Extract the (X, Y) coordinate from the center of the cell holding the provided text.  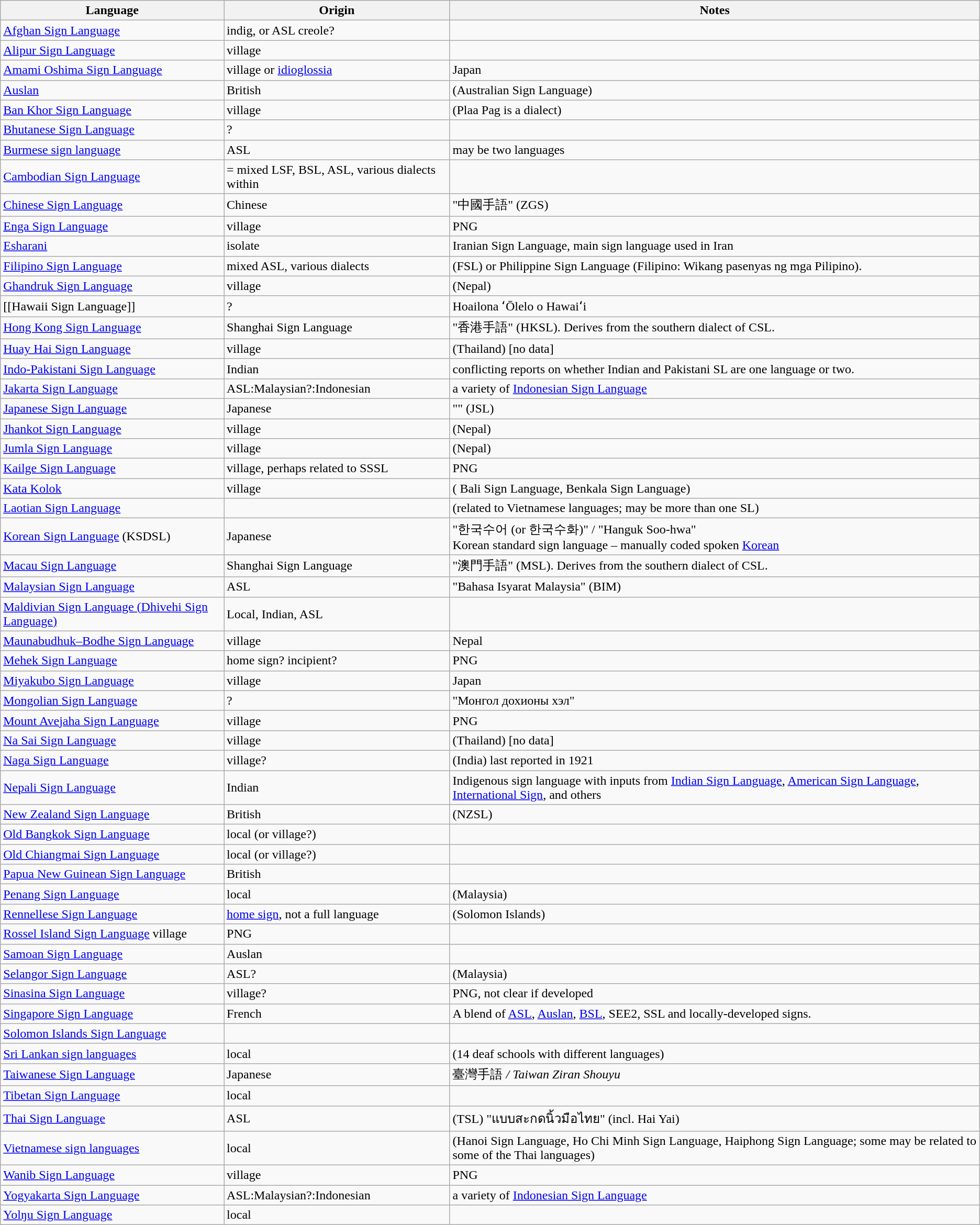
(FSL) or Philippine Sign Language (Filipino: Wikang pasenyas ng mga Pilipino). (715, 266)
"Монгол дохионы хэл" (715, 700)
indig, or ASL creole? (337, 30)
Papua New Guinean Sign Language (112, 874)
Nepal (715, 641)
Enga Sign Language (112, 226)
Ghandruk Sign Language (112, 286)
Mount Avejaha Sign Language (112, 720)
Tibetan Sign Language (112, 1096)
Naga Sign Language (112, 760)
"" (JSL) (715, 408)
Alipur Sign Language (112, 50)
Wanib Sign Language (112, 1175)
ASL? (337, 974)
Bhutanese Sign Language (112, 130)
conflicting reports on whether Indian and Pakistani SL are one language or two. (715, 369)
Rennellese Sign Language (112, 914)
village or idioglossia (337, 70)
(Solomon Islands) (715, 914)
Kata Kolok (112, 488)
"澳門手語" (MSL). Derives from the southern dialect of CSL. (715, 565)
臺灣手語 / Taiwan Ziran Shouyu (715, 1074)
Solomon Islands Sign Language (112, 1033)
Local, Indian, ASL (337, 614)
Indo-Pakistani Sign Language (112, 369)
Hong Kong Sign Language (112, 328)
(Hanoi Sign Language, Ho Chi Minh Sign Language, Haiphong Sign Language; some may be related to some of the Thai languages) (715, 1149)
Samoan Sign Language (112, 954)
"Bahasa Isyarat Malaysia" (BIM) (715, 587)
(Australian Sign Language) (715, 90)
Maldivian Sign Language (Dhivehi Sign Language) (112, 614)
"中國手語" (ZGS) (715, 205)
"香港手語" (HKSL). Derives from the southern dialect of CSL. (715, 328)
Notes (715, 10)
Kailge Sign Language (112, 469)
Amami Oshima Sign Language (112, 70)
Chinese Sign Language (112, 205)
Ban Khor Sign Language (112, 110)
Burmese sign language (112, 150)
Nepali Sign Language (112, 787)
may be two languages (715, 150)
Rossel Island Sign Language village (112, 934)
Laotian Sign Language (112, 508)
Malaysian Sign Language (112, 587)
Maunabudhuk–Bodhe Sign Language (112, 641)
(TSL) "แบบสะกดนิ้วมือไทย" (incl. Hai Yai) (715, 1118)
PNG, not clear if developed (715, 994)
Jumla Sign Language (112, 449)
Cambodian Sign Language (112, 177)
[[Hawaii Sign Language]] (112, 306)
Hoailona ʻŌlelo o Hawaiʻi (715, 306)
Yolŋu Sign Language (112, 1215)
"한국수어 (or 한국수화)" / "Hanguk Soo-hwa"Korean standard sign language – manually coded spoken Korean (715, 537)
Old Chiangmai Sign Language (112, 854)
(14 deaf schools with different languages) (715, 1053)
village, perhaps related to SSSL (337, 469)
(Plaa Pag is a dialect) (715, 110)
( Bali Sign Language, Benkala Sign Language) (715, 488)
home sign? incipient? (337, 661)
Afghan Sign Language (112, 30)
Jakarta Sign Language (112, 388)
Korean Sign Language (KSDSL) (112, 537)
Huay Hai Sign Language (112, 349)
Japanese Sign Language (112, 408)
New Zealand Sign Language (112, 815)
Sinasina Sign Language (112, 994)
Penang Sign Language (112, 894)
Iranian Sign Language, main sign language used in Iran (715, 246)
home sign, not a full language (337, 914)
Miyakubo Sign Language (112, 681)
= mixed LSF, BSL, ASL, various dialects within (337, 177)
Singapore Sign Language (112, 1014)
Mehek Sign Language (112, 661)
A blend of ASL, Auslan, BSL, SEE2, SSL and locally-developed signs. (715, 1014)
Vietnamese sign languages (112, 1149)
Na Sai Sign Language (112, 740)
Language (112, 10)
isolate (337, 246)
Chinese (337, 205)
(related to Vietnamese languages; may be more than one SL) (715, 508)
Yogyakarta Sign Language (112, 1195)
Indigenous sign language with inputs from Indian Sign Language, American Sign Language, International Sign, and others (715, 787)
Selangor Sign Language (112, 974)
Jhankot Sign Language (112, 429)
Mongolian Sign Language (112, 700)
Origin (337, 10)
(NZSL) (715, 815)
Old Bangkok Sign Language (112, 834)
mixed ASL, various dialects (337, 266)
Esharani (112, 246)
Sri Lankan sign languages (112, 1053)
Thai Sign Language (112, 1118)
(India) last reported in 1921 (715, 760)
French (337, 1014)
Macau Sign Language (112, 565)
Filipino Sign Language (112, 266)
Taiwanese Sign Language (112, 1074)
